Extract the [X, Y] coordinate from the center of the cell holding the provided text.  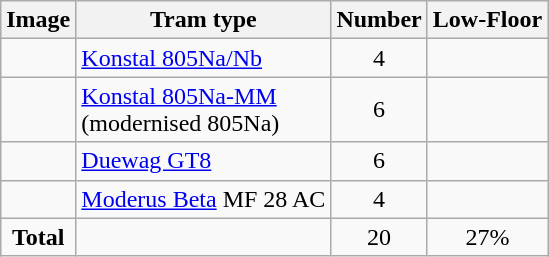
Duewag GT8 [204, 161]
Konstal 805Na-MM(modernised 805Na) [204, 110]
27% [487, 237]
Konstal 805Na/Nb [204, 58]
Image [38, 20]
Moderus Beta MF 28 AC [204, 199]
Low-Floor [487, 20]
Number [379, 20]
Total [38, 237]
Tram type [204, 20]
20 [379, 237]
